For the text-containing cell, return its midpoint in [x, y] coordinate format. 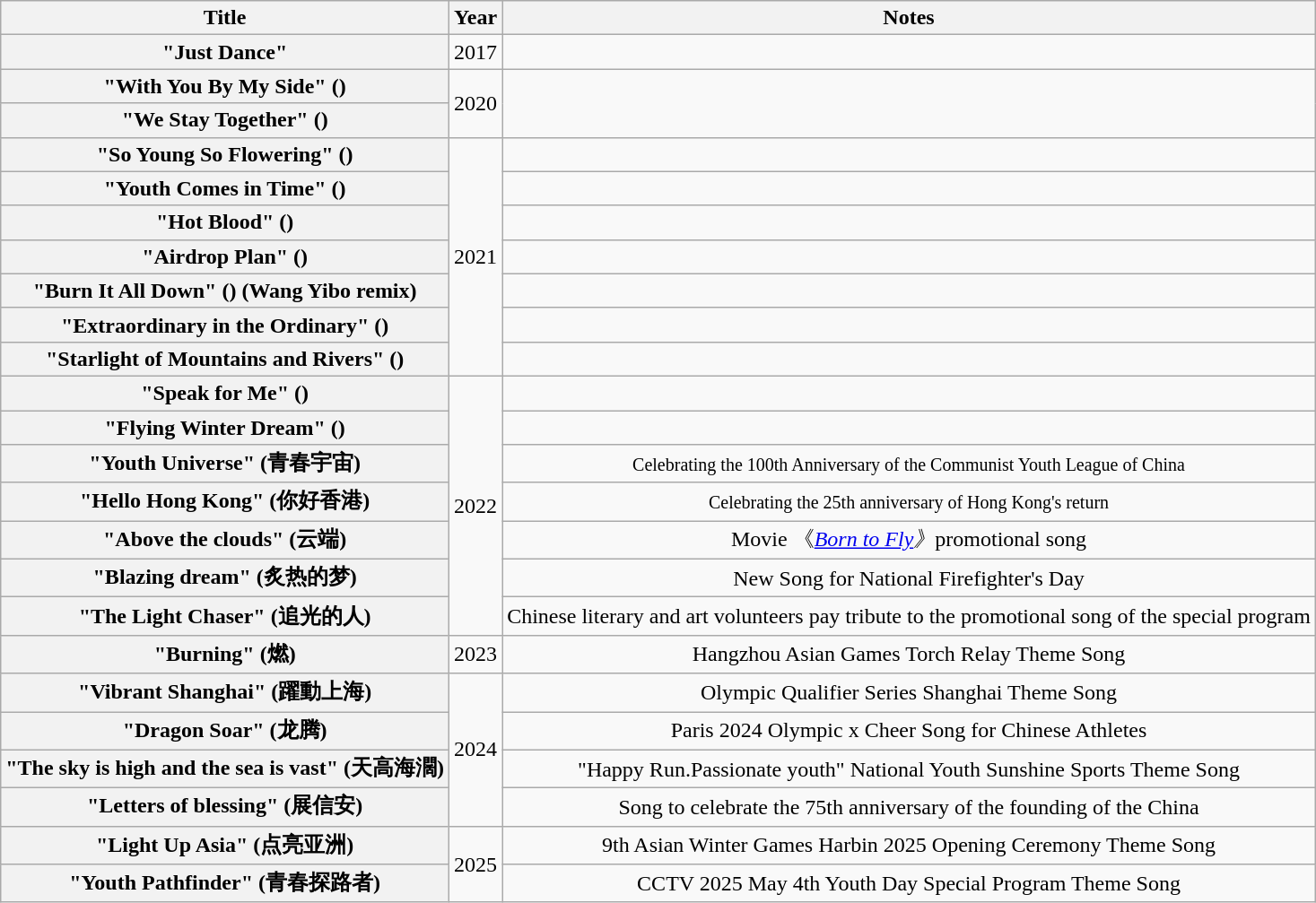
Paris 2024 Olympic x Cheer Song for Chinese Athletes [910, 732]
"Airdrop Plan" () [225, 256]
Song to celebrate the 75th anniversary of the founding of the China [910, 807]
Celebrating the 100th Anniversary of the Communist Youth League of China [910, 465]
New Song for National Firefighter's Day [910, 577]
"Burning" (燃) [225, 655]
2017 [475, 52]
"Above the clouds" (云端) [225, 540]
2021 [475, 256]
"Hot Blood" () [225, 222]
Chinese literary and art volunteers pay tribute to the promotional song of the special program [910, 617]
"Youth Universe" (青春宇宙) [225, 465]
2025 [475, 864]
Title [225, 18]
"Youth Comes in Time" () [225, 188]
Olympic Qualifier Series Shanghai Theme Song [910, 692]
Movie 《Born to Fly》promotional song [910, 540]
2024 [475, 750]
"Youth Pathfinder" (青春探路者) [225, 884]
"Starlight of Mountains and Rivers" () [225, 359]
"So Young So Flowering" () [225, 154]
"With You By My Side" () [225, 86]
"We Stay Together" () [225, 120]
"Extraordinary in the Ordinary" () [225, 325]
Notes [910, 18]
"The Light Chaser" (追光的人) [225, 617]
"The sky is high and the sea is vast" (天高海濶) [225, 769]
"Just Dance" [225, 52]
"Vibrant Shanghai" (躍動上海) [225, 692]
"Speak for Me" () [225, 393]
"Hello Hong Kong" (你好香港) [225, 502]
Hangzhou Asian Games Torch Relay Theme Song [910, 655]
9th Asian Winter Games Harbin 2025 Opening Ceremony Theme Song [910, 845]
"Letters of blessing" (展信安) [225, 807]
2022 [475, 506]
"Blazing dream" (炙热的梦) [225, 577]
CCTV 2025 May 4th Youth Day Special Program Theme Song [910, 884]
2023 [475, 655]
Year [475, 18]
Celebrating the 25th anniversary of Hong Kong's return [910, 502]
"Light Up Asia" (点亮亚洲) [225, 845]
"Flying Winter Dream" () [225, 428]
2020 [475, 103]
"Burn It All Down" () (Wang Yibo remix) [225, 291]
"Dragon Soar" (龙腾) [225, 732]
"Happy Run.Passionate youth" National Youth Sunshine Sports Theme Song [910, 769]
